Identify which cell holds the provided text, then report its (x, y) central coordinate. 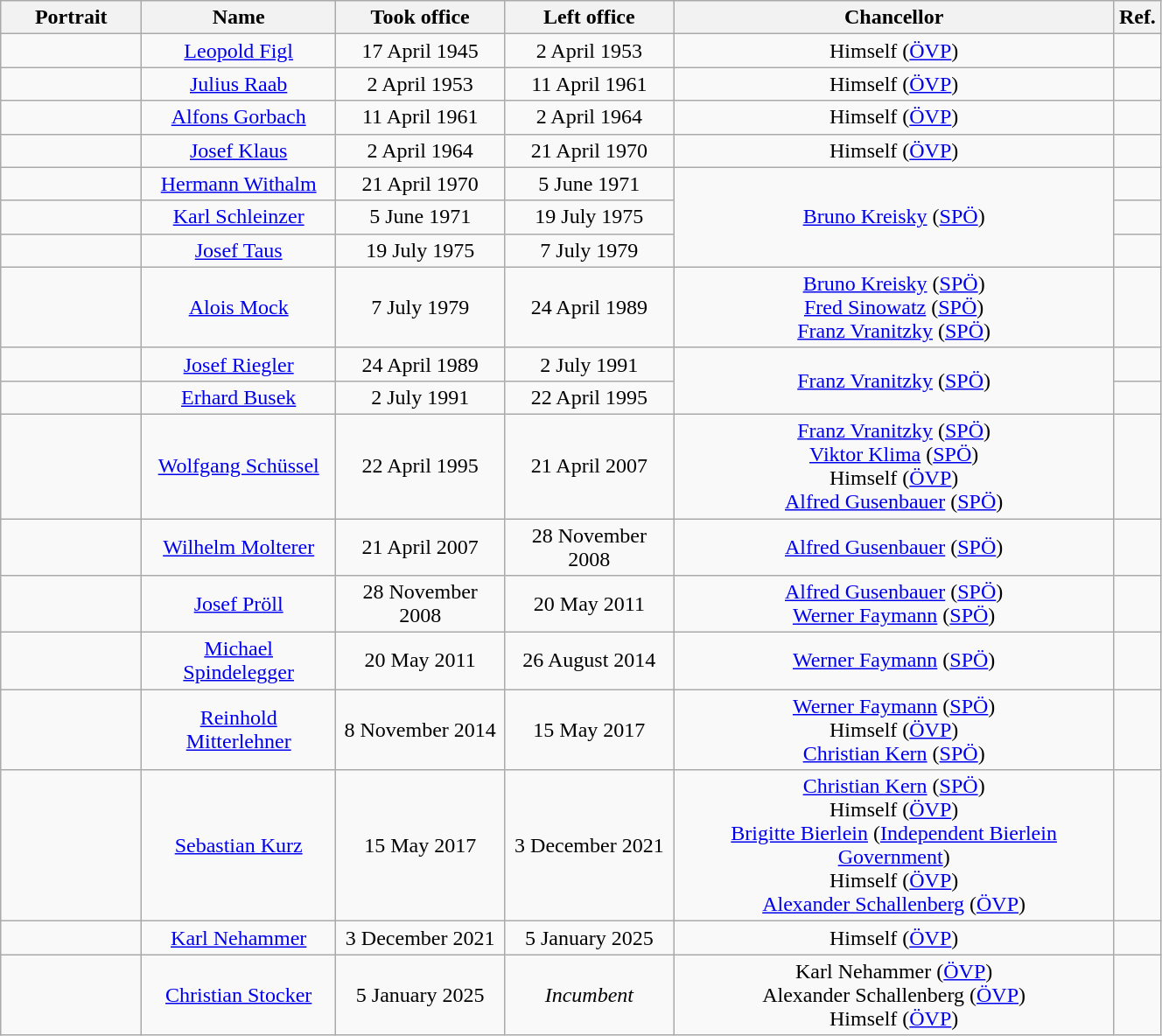
Franz Vranitzky (SPÖ) (894, 381)
Christian Stocker (239, 995)
Franz Vranitzky (SPÖ)Viktor Klima (SPÖ)Himself (ÖVP)Alfred Gusenbauer (SPÖ) (894, 465)
Hermann Withalm (239, 184)
Josef Riegler (239, 364)
Wolfgang Schüssel (239, 465)
Portrait (72, 17)
Sebastian Kurz (239, 845)
Leopold Figl (239, 51)
Bruno Kreisky (SPÖ)Fred Sinowatz (SPÖ)Franz Vranitzky (SPÖ) (894, 307)
Werner Faymann (SPÖ) (894, 661)
Name (239, 17)
Took office (420, 17)
Julius Raab (239, 84)
Josef Pröll (239, 604)
17 April 1945 (420, 51)
Karl Nehammer (ÖVP)Alexander Schallenberg (ÖVP)Himself (ÖVP) (894, 995)
8 November 2014 (420, 730)
Alfred Gusenbauer (SPÖ)Werner Faymann (SPÖ) (894, 604)
Josef Klaus (239, 150)
Left office (590, 17)
Alfons Gorbach (239, 117)
Karl Schleinzer (239, 217)
Wilhelm Molterer (239, 546)
Alfred Gusenbauer (SPÖ) (894, 546)
Werner Faymann (SPÖ)Himself (ÖVP)Christian Kern (SPÖ) (894, 730)
Erhard Busek (239, 397)
Chancellor (894, 17)
Josef Taus (239, 250)
Ref. (1137, 17)
Reinhold Mitterlehner (239, 730)
Christian Kern (SPÖ)Himself (ÖVP)Brigitte Bierlein (Independent Bierlein Government)Himself (ÖVP)Alexander Schallenberg (ÖVP) (894, 845)
Alois Mock (239, 307)
Bruno Kreisky (SPÖ) (894, 217)
26 August 2014 (590, 661)
Michael Spindelegger (239, 661)
Incumbent (590, 995)
Karl Nehammer (239, 938)
